Identify which cell holds the provided text, then report its (x, y) central coordinate. 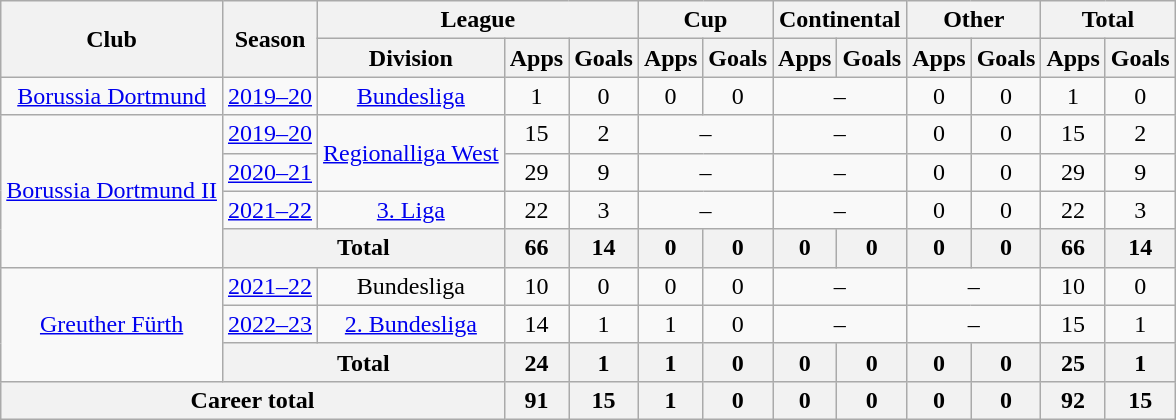
Greuther Fürth (112, 324)
Borussia Dortmund II (112, 191)
Continental (840, 20)
3. Liga (412, 210)
92 (1073, 400)
Career total (252, 400)
Cup (705, 20)
Regionalliga West (412, 153)
25 (1073, 362)
Club (112, 39)
Season (270, 39)
91 (536, 400)
Division (412, 58)
Other (974, 20)
League (478, 20)
2. Bundesliga (412, 324)
Borussia Dortmund (112, 96)
24 (536, 362)
2020–21 (270, 172)
2022–23 (270, 324)
